Pinpoint the cell where the given text exists, returning its [X, Y] midpoint coordinate. 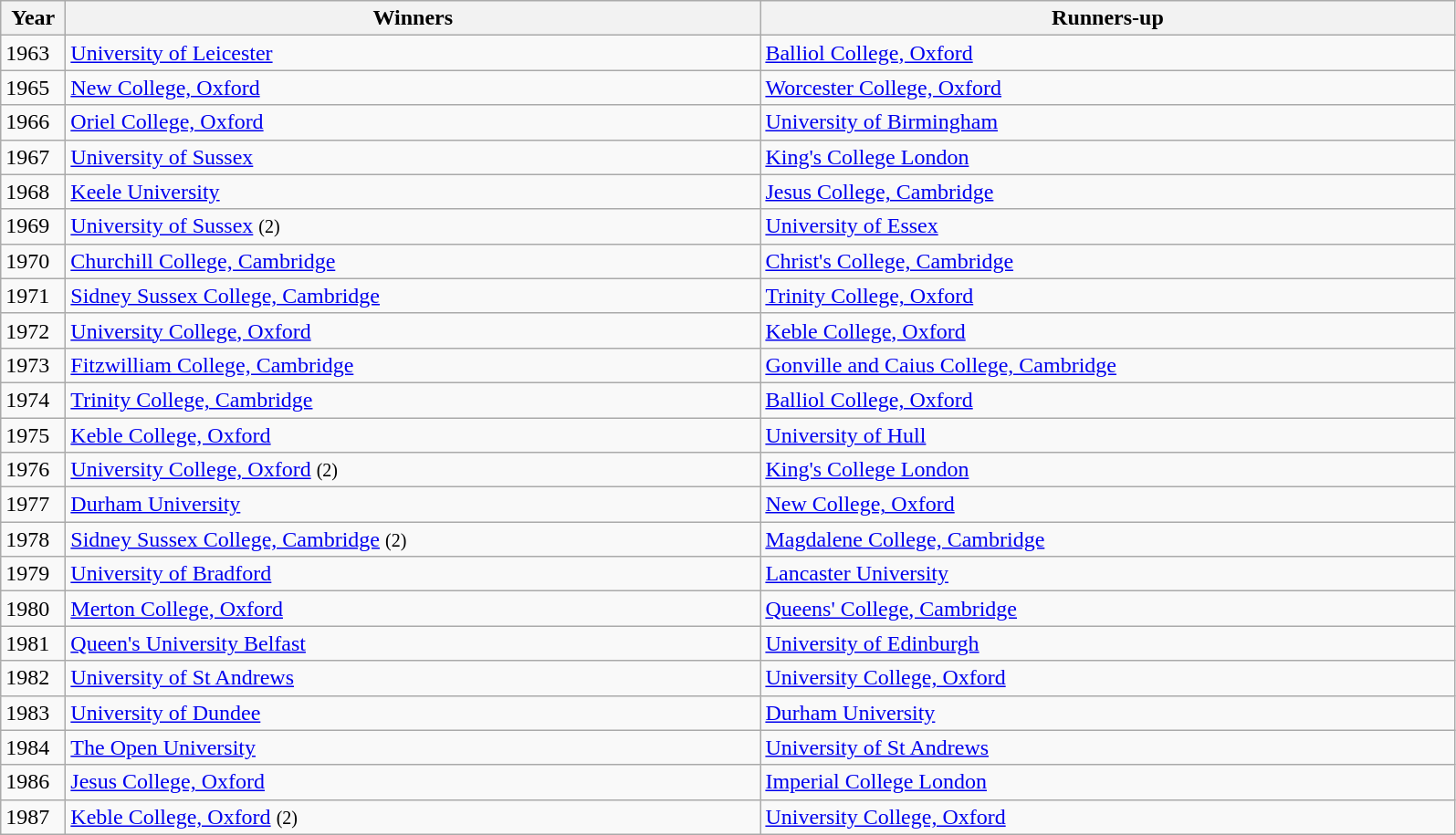
University of Edinburgh [1108, 643]
Trinity College, Oxford [1108, 296]
1971 [33, 296]
Keele University [413, 192]
1968 [33, 192]
University of Hull [1108, 435]
1986 [33, 782]
Trinity College, Cambridge [413, 400]
Gonville and Caius College, Cambridge [1108, 365]
Keble College, Oxford (2) [413, 817]
1969 [33, 226]
1981 [33, 643]
Jesus College, Oxford [413, 782]
1983 [33, 713]
1967 [33, 157]
University of Birmingham [1108, 122]
1980 [33, 609]
1978 [33, 539]
Imperial College London [1108, 782]
University College, Oxford (2) [413, 470]
Jesus College, Cambridge [1108, 192]
1984 [33, 747]
Queen's University Belfast [413, 643]
Churchill College, Cambridge [413, 261]
1963 [33, 53]
Christ's College, Cambridge [1108, 261]
1987 [33, 817]
1975 [33, 435]
Worcester College, Oxford [1108, 88]
1977 [33, 505]
Sidney Sussex College, Cambridge [413, 296]
1973 [33, 365]
University of Dundee [413, 713]
University of Bradford [413, 574]
1972 [33, 330]
Oriel College, Oxford [413, 122]
1966 [33, 122]
Queens' College, Cambridge [1108, 609]
Magdalene College, Cambridge [1108, 539]
University of Leicester [413, 53]
1970 [33, 261]
University of Sussex [413, 157]
Year [33, 18]
1974 [33, 400]
1979 [33, 574]
Winners [413, 18]
1965 [33, 88]
The Open University [413, 747]
University of Essex [1108, 226]
Sidney Sussex College, Cambridge (2) [413, 539]
1982 [33, 678]
Merton College, Oxford [413, 609]
Runners-up [1108, 18]
1976 [33, 470]
Lancaster University [1108, 574]
University of Sussex (2) [413, 226]
Fitzwilliam College, Cambridge [413, 365]
